Locate the cell with the specified text and output its [X, Y] center coordinate. 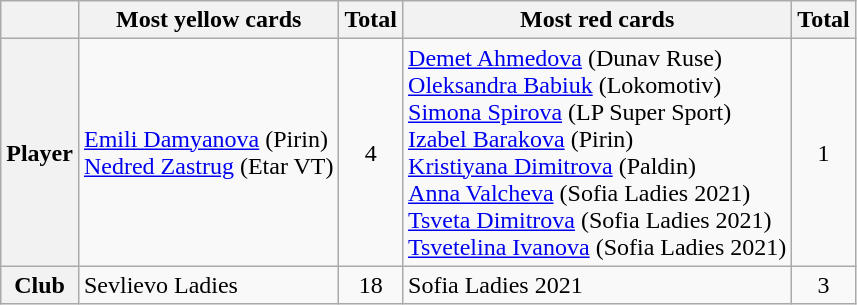
1 [824, 152]
Emili Damyanova (Pirin) Nedred Zastrug (Etar VT) [208, 152]
Sevlievo Ladies [208, 285]
Sofia Ladies 2021 [598, 285]
Most red cards [598, 20]
Club [40, 285]
18 [371, 285]
3 [824, 285]
Player [40, 152]
4 [371, 152]
Most yellow cards [208, 20]
